Provide the [x, y] coordinate of the cell's center where the given text is located.  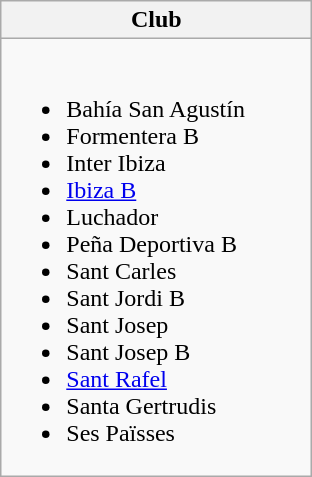
Club [156, 20]
